Extract the [x, y] coordinate from the center of the cell holding the provided text.  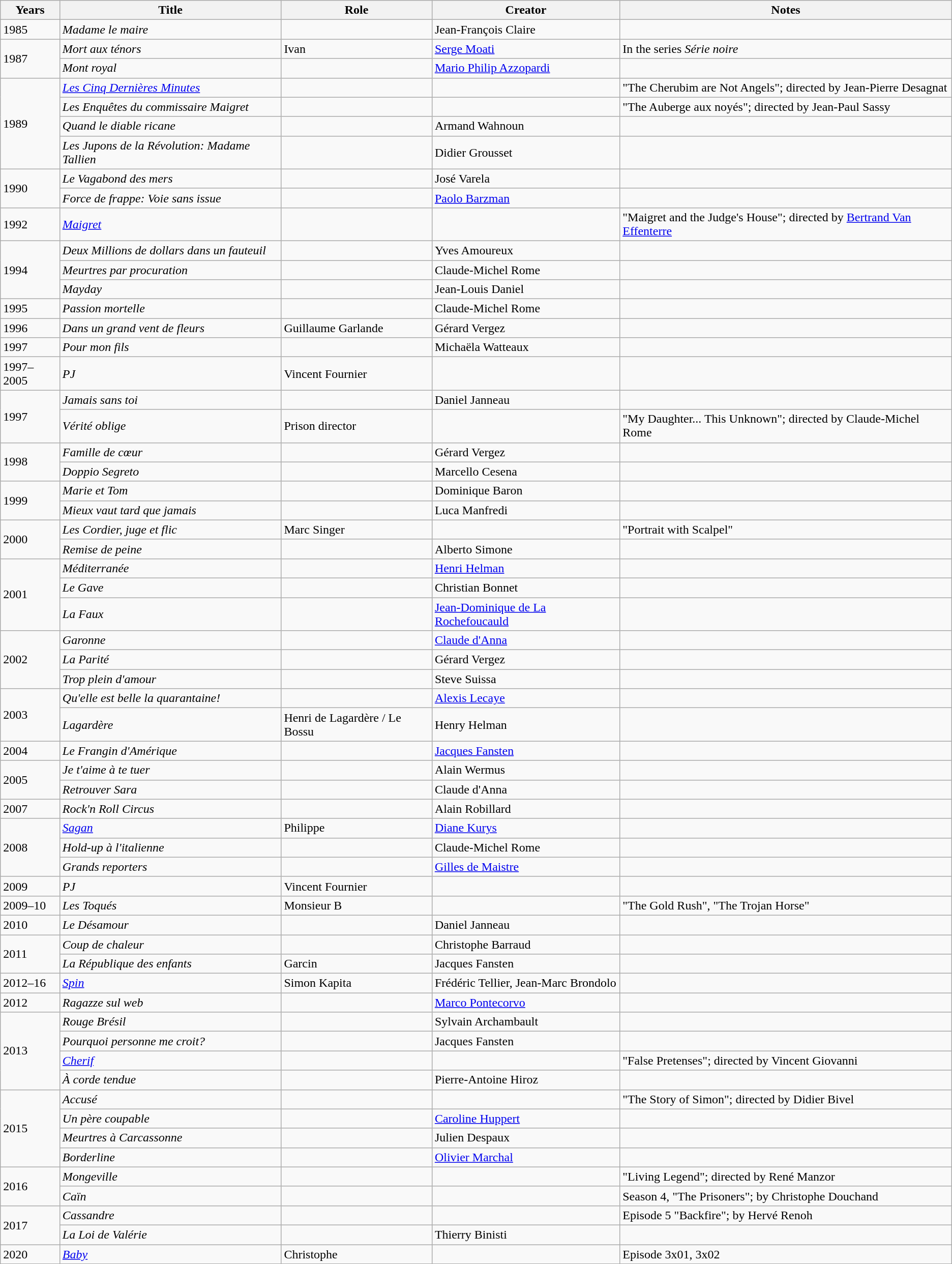
Les Cinq Dernières Minutes [170, 87]
2011 [31, 954]
Role [357, 10]
Mayday [170, 289]
Dominique Baron [526, 491]
Jean-Louis Daniel [526, 289]
Borderline [170, 1157]
Maigret [170, 224]
1995 [31, 309]
Didier Grousset [526, 153]
2007 [31, 809]
Meurtres à Carcassonne [170, 1138]
2005 [31, 780]
"The Story of Simon"; directed by Didier Bivel [786, 1099]
Vérité oblige [170, 426]
1990 [31, 188]
Armand Wahnoun [526, 126]
Baby [170, 1254]
Qu'elle est belle la quarantaine! [170, 698]
Yves Amoureux [526, 250]
"The Cherubim are Not Angels"; directed by Jean-Pierre Desagnat [786, 87]
"The Auberge aux noyés"; directed by Jean-Paul Sassy [786, 107]
Years [31, 10]
Accusé [170, 1099]
2012 [31, 1003]
Michaëla Watteaux [526, 347]
1985 [31, 30]
2013 [31, 1051]
Christian Bonnet [526, 587]
"Living Legend"; directed by René Manzor [786, 1177]
Les Jupons de la Révolution: Madame Tallien [170, 153]
Julien Despaux [526, 1138]
Les Enquêtes du commissaire Maigret [170, 107]
2002 [31, 660]
Season 4, "The Prisoners"; by Christophe Douchand [786, 1196]
Remise de peine [170, 549]
Garcin [357, 964]
Dans un grand vent de fleurs [170, 328]
Christophe Barraud [526, 945]
Deux Millions de dollars dans un fauteuil [170, 250]
Sagan [170, 828]
Famille de cœur [170, 452]
2009 [31, 886]
Meurtres par procuration [170, 270]
Garonne [170, 640]
Title [170, 10]
Alain Robillard [526, 809]
1998 [31, 462]
Mario Philip Azzopardi [526, 68]
2009–10 [31, 905]
1992 [31, 224]
Le Vagabond des mers [170, 179]
"False Pretenses"; directed by Vincent Giovanni [786, 1061]
Ragazze sul web [170, 1003]
"My Daughter... This Unknown"; directed by Claude-Michel Rome [786, 426]
Quand le diable ricane [170, 126]
Rock'n Roll Circus [170, 809]
Mieux vaut tard que jamais [170, 510]
2012–16 [31, 983]
Pourquoi personne me croit? [170, 1041]
Prison director [357, 426]
Méditerranée [170, 568]
Ivan [357, 49]
2008 [31, 847]
2020 [31, 1254]
Alexis Lecaye [526, 698]
Frédéric Tellier, Jean-Marc Brondolo [526, 983]
Episode 5 "Backfire"; by Hervé Renoh [786, 1215]
Creator [526, 10]
Monsieur B [357, 905]
Diane Kurys [526, 828]
Marie et Tom [170, 491]
Simon Kapita [357, 983]
2001 [31, 594]
Christophe [357, 1254]
Force de frappe: Voie sans issue [170, 198]
Doppio Segreto [170, 472]
1996 [31, 328]
"The Gold Rush", "The Trojan Horse" [786, 905]
Henry Helman [526, 724]
Passion mortelle [170, 309]
Un père coupable [170, 1119]
Les Toqués [170, 905]
Sylvain Archambault [526, 1022]
"Maigret and the Judge's House"; directed by Bertrand Van Effenterre [786, 224]
Le Frangin d'Amérique [170, 751]
La Loi de Valérie [170, 1234]
2003 [31, 715]
Notes [786, 10]
Cassandre [170, 1215]
In the series Série noire [786, 49]
1999 [31, 501]
1987 [31, 58]
Mongeville [170, 1177]
Episode 3x01, 3x02 [786, 1254]
Gilles de Maistre [526, 867]
Marco Pontecorvo [526, 1003]
Serge Moati [526, 49]
José Varela [526, 179]
2016 [31, 1186]
Caïn [170, 1196]
"Portrait with Scalpel" [786, 530]
2017 [31, 1225]
Mort aux ténors [170, 49]
1989 [31, 123]
Retrouver Sara [170, 789]
Marcello Cesena [526, 472]
Steve Suissa [526, 679]
Grands reporters [170, 867]
2000 [31, 539]
Henri de Lagardère / Le Bossu [357, 724]
Madame le maire [170, 30]
Lagardère [170, 724]
Guillaume Garlande [357, 328]
Rouge Brésil [170, 1022]
Alberto Simone [526, 549]
Jamais sans toi [170, 400]
2004 [31, 751]
Cherif [170, 1061]
Alain Wermus [526, 770]
Le Désamour [170, 925]
Olivier Marchal [526, 1157]
La Parité [170, 660]
Coup de chaleur [170, 945]
À corde tendue [170, 1080]
2015 [31, 1128]
Trop plein d'amour [170, 679]
Je t'aime à te tuer [170, 770]
1994 [31, 270]
Thierry Binisti [526, 1234]
Pour mon fils [170, 347]
Marc Singer [357, 530]
Spin [170, 983]
Henri Helman [526, 568]
Mont royal [170, 68]
Paolo Barzman [526, 198]
Hold-up à l'italienne [170, 847]
La Faux [170, 613]
2010 [31, 925]
1997–2005 [31, 373]
Jean-François Claire [526, 30]
Philippe [357, 828]
Les Cordier, juge et flic [170, 530]
La République des enfants [170, 964]
Jean-Dominique de La Rochefoucauld [526, 613]
Caroline Huppert [526, 1119]
Pierre-Antoine Hiroz [526, 1080]
Le Gave [170, 587]
Luca Manfredi [526, 510]
